Return the (x, y) coordinate for the center point of the cell that contains the specified text.  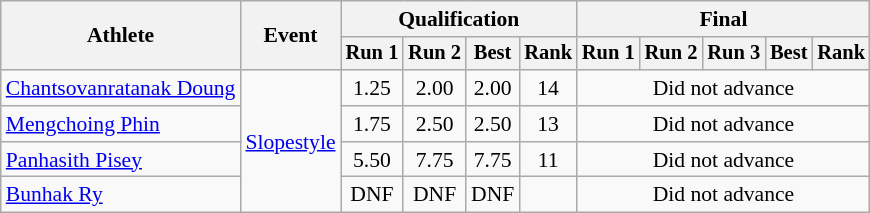
Qualification (459, 19)
1.25 (372, 88)
Event (290, 36)
Run 3 (734, 54)
Panhasith Pisey (121, 160)
Mengchoing Phin (121, 124)
Bunhak Ry (121, 195)
13 (548, 124)
11 (548, 160)
Slopestyle (290, 141)
Athlete (121, 36)
1.75 (372, 124)
14 (548, 88)
5.50 (372, 160)
Chantsovanratanak Doung (121, 88)
Final (724, 19)
